Return the [x, y] coordinate for the center point of the cell that contains the specified text.  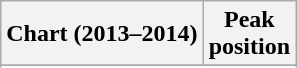
Chart (2013–2014) [102, 34]
Peakposition [249, 34]
